Find where the given text appears and provide that cell's center as [x, y] coordinate. 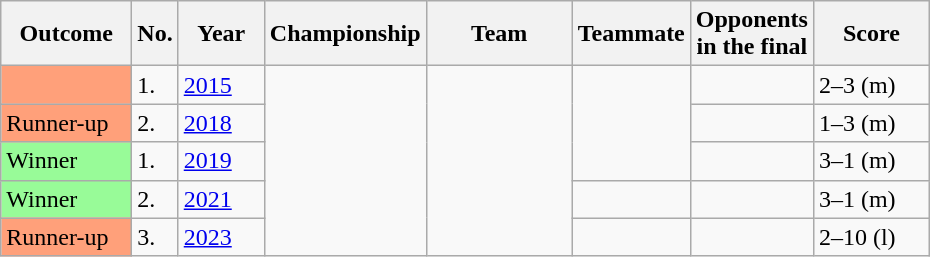
1–3 (m) [871, 123]
Score [871, 34]
Opponents in the final [752, 34]
2019 [221, 161]
2023 [221, 237]
2018 [221, 123]
2–3 (m) [871, 85]
3. [155, 237]
Team [499, 34]
2021 [221, 199]
Outcome [66, 34]
2015 [221, 85]
2–10 (l) [871, 237]
Teammate [631, 34]
Championship [345, 34]
No. [155, 34]
Year [221, 34]
